Capture the cell that displays the provided text and extract its (X, Y) central coordinate. 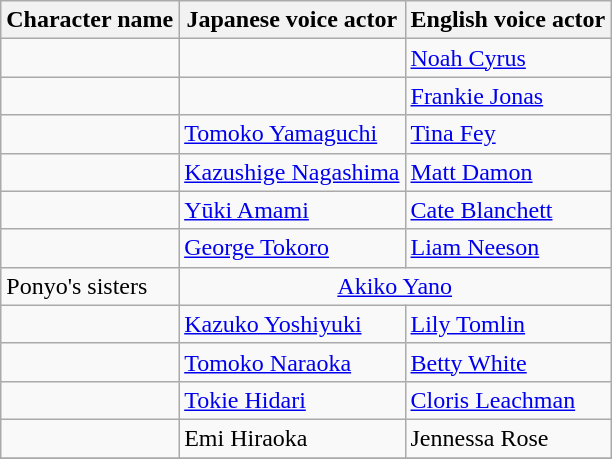
George Tokoro (292, 248)
Kazushige Nagashima (292, 172)
Kazuko Yoshiyuki (292, 324)
Betty White (508, 362)
Cloris Leachman (508, 400)
Ponyo's sisters (90, 286)
Liam Neeson (508, 248)
Noah Cyrus (508, 58)
Frankie Jonas (508, 96)
Jennessa Rose (508, 438)
Character name (90, 20)
Japanese voice actor (292, 20)
English voice actor (508, 20)
Matt Damon (508, 172)
Cate Blanchett (508, 210)
Tina Fey (508, 134)
Tomoko Naraoka (292, 362)
Akiko Yano (395, 286)
Yūki Amami (292, 210)
Tomoko Yamaguchi (292, 134)
Tokie Hidari (292, 400)
Lily Tomlin (508, 324)
Emi Hiraoka (292, 438)
